Return the (x, y) coordinate for the center point of the cell that contains the specified text.  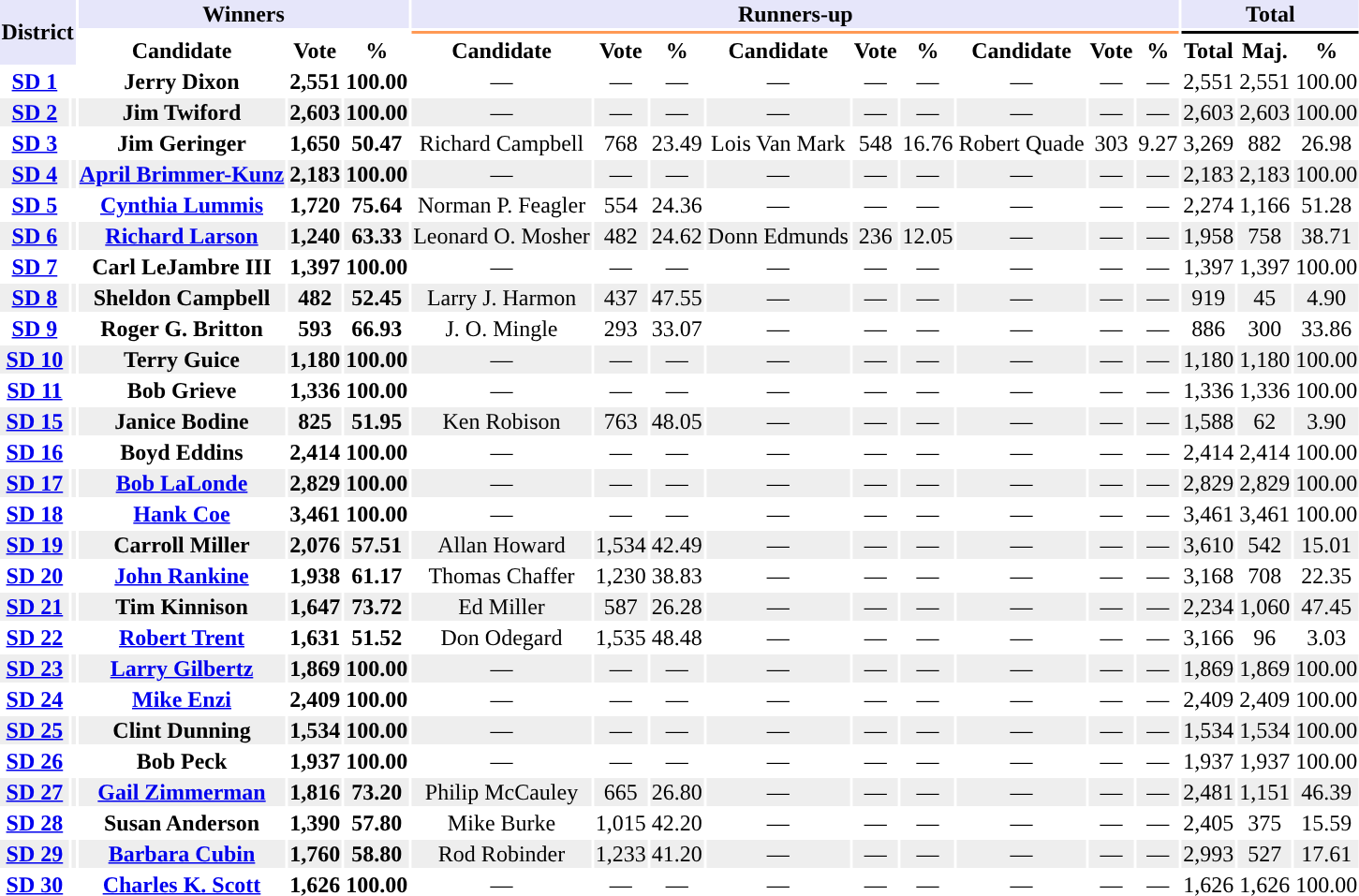
SD 22 (35, 638)
1,230 (620, 576)
Hank Coe (182, 514)
SD 29 (35, 854)
1,015 (620, 823)
73.20 (377, 792)
Runners-up (796, 14)
SD 21 (35, 607)
Gail Zimmerman (182, 792)
46.39 (1326, 792)
63.33 (377, 236)
4.90 (1326, 298)
1,647 (315, 607)
Leonard O. Mosher (502, 236)
26.28 (676, 607)
2,481 (1208, 792)
75.64 (377, 205)
1,720 (315, 205)
SD 25 (35, 730)
51.95 (377, 421)
3,166 (1208, 638)
15.01 (1326, 545)
SD 6 (35, 236)
2,234 (1208, 607)
Cynthia Lummis (182, 205)
1,958 (1208, 236)
Jim Twiford (182, 112)
Ken Robison (502, 421)
1,240 (315, 236)
73.72 (377, 607)
45 (1264, 298)
52.45 (377, 298)
SD 4 (35, 174)
Larry Gilbertz (182, 668)
SD 18 (35, 514)
768 (620, 143)
2,405 (1208, 823)
33.86 (1326, 329)
9.27 (1158, 143)
882 (1264, 143)
Jerry Dixon (182, 81)
763 (620, 421)
Robert Quade (1021, 143)
SD 20 (35, 576)
Jim Geringer (182, 143)
42.49 (676, 545)
47.55 (676, 298)
Rod Robinder (502, 854)
Winners (244, 14)
16.76 (927, 143)
District (37, 32)
Tim Kinnison (182, 607)
51.52 (377, 638)
919 (1208, 298)
Bob Grieve (182, 390)
96 (1264, 638)
554 (620, 205)
J. O. Mingle (502, 329)
66.93 (377, 329)
23.49 (676, 143)
1,938 (315, 576)
SD 26 (35, 761)
303 (1111, 143)
300 (1264, 329)
587 (620, 607)
Richard Campbell (502, 143)
12.05 (927, 236)
Mike Burke (502, 823)
437 (620, 298)
24.62 (676, 236)
42.20 (676, 823)
Bob LaLonde (182, 483)
542 (1264, 545)
26.98 (1326, 143)
SD 19 (35, 545)
51.28 (1326, 205)
886 (1208, 329)
SD 7 (35, 267)
SD 23 (35, 668)
SD 27 (35, 792)
57.51 (377, 545)
593 (315, 329)
61.17 (377, 576)
33.07 (676, 329)
Boyd Eddins (182, 452)
Thomas Chaffer (502, 576)
47.45 (1326, 607)
Carl LeJambre III (182, 267)
SD 17 (35, 483)
758 (1264, 236)
Roger G. Britton (182, 329)
Sheldon Campbell (182, 298)
548 (875, 143)
15.59 (1326, 823)
3,168 (1208, 576)
SD 11 (35, 390)
Don Odegard (502, 638)
Robert Trent (182, 638)
3,610 (1208, 545)
1,390 (315, 823)
Terry Guice (182, 360)
1,650 (315, 143)
3.90 (1326, 421)
2,076 (315, 545)
665 (620, 792)
Larry J. Harmon (502, 298)
1,760 (315, 854)
SD 2 (35, 112)
Lois Van Mark (777, 143)
1,588 (1208, 421)
58.80 (377, 854)
38.83 (676, 576)
SD 10 (35, 360)
527 (1264, 854)
1,060 (1264, 607)
57.80 (377, 823)
SD 3 (35, 143)
Clint Dunning (182, 730)
April Brimmer-Kunz (182, 174)
3.03 (1326, 638)
SD 24 (35, 699)
62 (1264, 421)
375 (1264, 823)
Allan Howard (502, 545)
SD 16 (35, 452)
17.61 (1326, 854)
708 (1264, 576)
SD 8 (35, 298)
2,274 (1208, 205)
SD 1 (35, 81)
Richard Larson (182, 236)
Susan Anderson (182, 823)
Janice Bodine (182, 421)
1,233 (620, 854)
825 (315, 421)
SD 28 (35, 823)
24.36 (676, 205)
48.48 (676, 638)
Mike Enzi (182, 699)
Maj. (1264, 51)
50.47 (377, 143)
48.05 (676, 421)
Ed Miller (502, 607)
1,631 (315, 638)
293 (620, 329)
SD 5 (35, 205)
1,166 (1264, 205)
Philip McCauley (502, 792)
Barbara Cubin (182, 854)
Donn Edmunds (777, 236)
41.20 (676, 854)
Bob Peck (182, 761)
236 (875, 236)
John Rankine (182, 576)
3,269 (1208, 143)
Norman P. Feagler (502, 205)
22.35 (1326, 576)
26.80 (676, 792)
SD 9 (35, 329)
1,816 (315, 792)
1,151 (1264, 792)
Carroll Miller (182, 545)
SD 15 (35, 421)
38.71 (1326, 236)
1,535 (620, 638)
2,993 (1208, 854)
